Search for the cell housing the specified text and yield its (x, y) center coordinate. 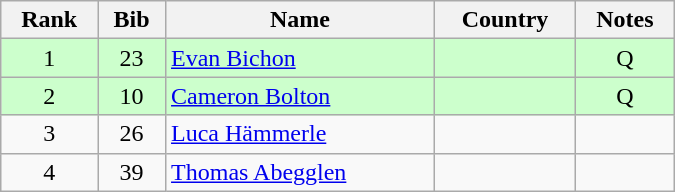
23 (132, 58)
10 (132, 96)
Luca Hämmerle (300, 134)
Name (300, 20)
2 (50, 96)
39 (132, 172)
Country (504, 20)
1 (50, 58)
Rank (50, 20)
Notes (624, 20)
Bib (132, 20)
4 (50, 172)
26 (132, 134)
Thomas Abegglen (300, 172)
Evan Bichon (300, 58)
Cameron Bolton (300, 96)
3 (50, 134)
